Identify which cell holds the provided text, then report its [x, y] central coordinate. 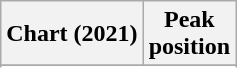
Peakposition [189, 34]
Chart (2021) [72, 34]
